Locate the cell with the specified text and output its (X, Y) center coordinate. 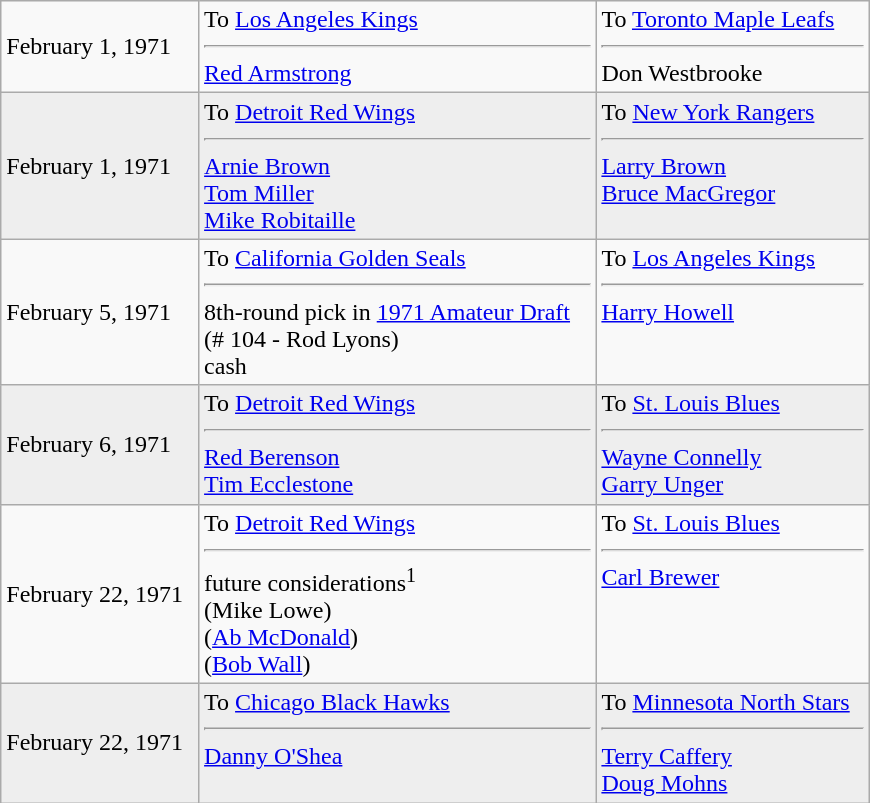
To Los Angeles KingsRed Armstrong (398, 47)
To Detroit Red WingsArnie BrownTom MillerMike Robitaille (398, 166)
February 5, 1971 (100, 312)
To Los Angeles KingsHarry Howell (732, 312)
To Detroit Red Wingsfuture considerations1(Mike Lowe)(Ab McDonald)(Bob Wall) (398, 594)
To New York RangersLarry BrownBruce MacGregor (732, 166)
To St. Louis BluesWayne ConnellyGarry Unger (732, 444)
To California Golden Seals8th-round pick in 1971 Amateur Draft(# 104 - Rod Lyons)cash (398, 312)
To St. Louis BluesCarl Brewer (732, 594)
To Detroit Red WingsRed BerensonTim Ecclestone (398, 444)
To Minnesota North StarsTerry CafferyDoug Mohns (732, 744)
To Toronto Maple LeafsDon Westbrooke (732, 47)
February 6, 1971 (100, 444)
To Chicago Black HawksDanny O'Shea (398, 744)
